Scan for the cell matching the given text and deliver its [X, Y] coordinate at center. 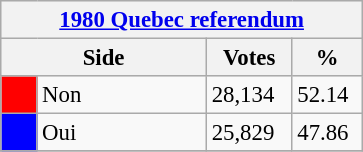
1980 Quebec referendum [182, 20]
Oui [122, 133]
Non [122, 95]
52.14 [328, 95]
Votes [249, 58]
28,134 [249, 95]
25,829 [249, 133]
Side [104, 58]
47.86 [328, 133]
% [328, 58]
